Provide the [X, Y] coordinate of the cell's center where the given text is located.  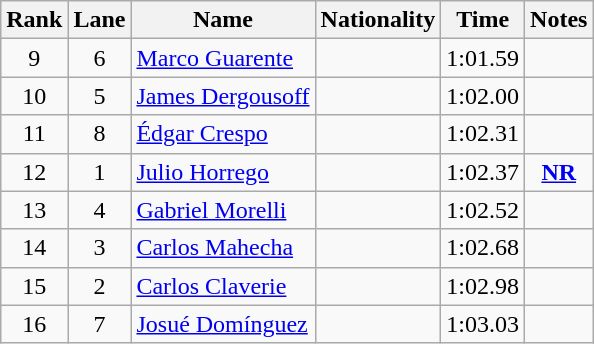
Carlos Claverie [223, 286]
10 [34, 96]
1:02.31 [483, 134]
1:02.68 [483, 248]
9 [34, 58]
Julio Horrego [223, 172]
Josué Domínguez [223, 324]
1:02.00 [483, 96]
1:02.98 [483, 286]
13 [34, 210]
1:02.52 [483, 210]
Lane [100, 20]
7 [100, 324]
1:03.03 [483, 324]
14 [34, 248]
6 [100, 58]
Rank [34, 20]
3 [100, 248]
12 [34, 172]
16 [34, 324]
Carlos Mahecha [223, 248]
Time [483, 20]
8 [100, 134]
1:02.37 [483, 172]
11 [34, 134]
James Dergousoff [223, 96]
2 [100, 286]
Notes [559, 20]
Gabriel Morelli [223, 210]
5 [100, 96]
4 [100, 210]
NR [559, 172]
1:01.59 [483, 58]
15 [34, 286]
Édgar Crespo [223, 134]
Nationality [378, 20]
Marco Guarente [223, 58]
1 [100, 172]
Name [223, 20]
